Detect which cell encompasses the target text, then output its [X, Y] center coordinate. 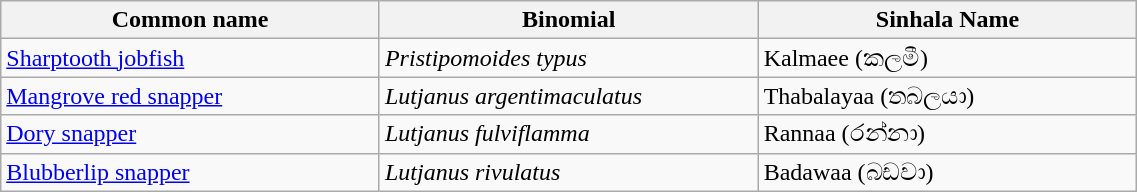
Sharptooth jobfish [190, 58]
Dory snapper [190, 134]
Pristipomoides typus [568, 58]
Lutjanus fulviflamma [568, 134]
Mangrove red snapper [190, 96]
Thabalayaa (තබලයා) [948, 96]
Binomial [568, 20]
Badawaa (බඩවා) [948, 172]
Lutjanus argentimaculatus [568, 96]
Kalmaee (කලමී) [948, 58]
Common name [190, 20]
Blubberlip snapper [190, 172]
Rannaa (රන්නා) [948, 134]
Lutjanus rivulatus [568, 172]
Sinhala Name [948, 20]
